For the text-containing cell, return its midpoint in [x, y] coordinate format. 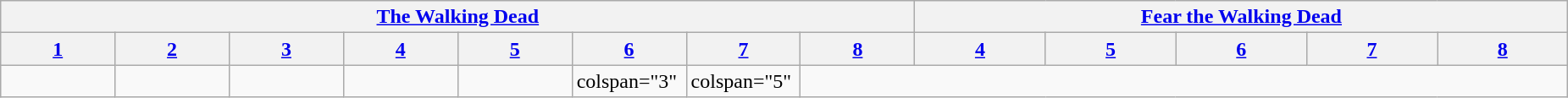
colspan="5" [744, 81]
2 [173, 49]
1 [58, 49]
3 [286, 49]
Fear the Walking Dead [1242, 17]
The Walking Dead [457, 17]
colspan="3" [629, 81]
